Detect which cell encompasses the target text, then output its (x, y) center coordinate. 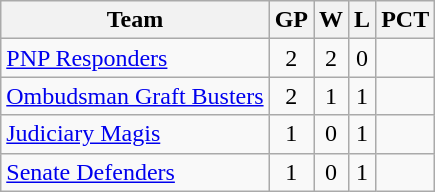
GP (291, 20)
W (332, 20)
Team (135, 20)
PCT (406, 20)
Senate Defenders (135, 172)
Ombudsman Graft Busters (135, 96)
Judiciary Magis (135, 134)
PNP Responders (135, 58)
L (362, 20)
